Find where the given text appears and provide that cell's center as [x, y] coordinate. 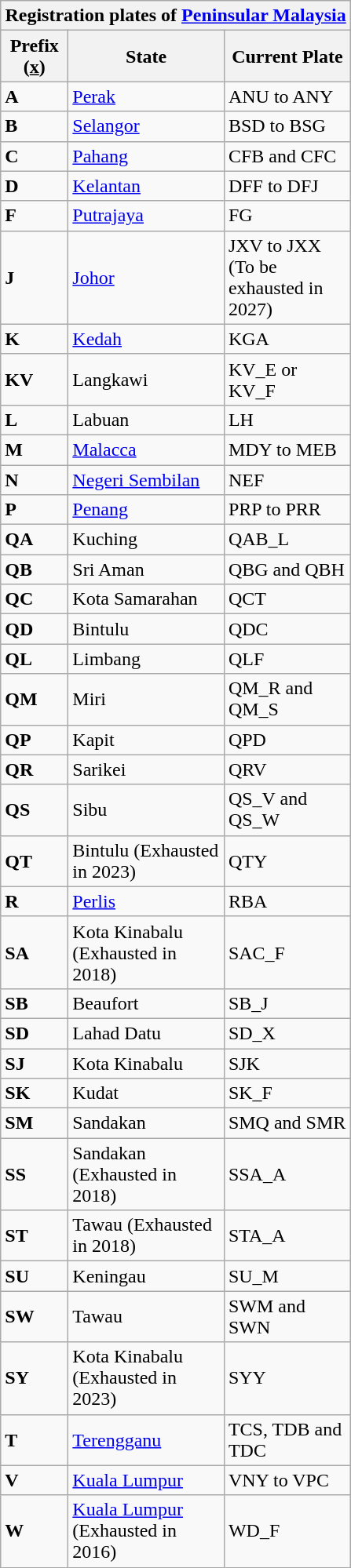
M [35, 449]
DFF to DFJ [287, 186]
Current Plate [287, 56]
QP [35, 740]
Sandakan (Exhausted in 2018) [146, 1174]
QA [35, 540]
SA [35, 952]
D [35, 186]
Pahang [146, 156]
Putrajaya [146, 216]
Sarikei [146, 769]
SB_J [287, 1003]
Lahad Datu [146, 1033]
TCS, TDB and TDC [287, 1440]
SS [35, 1174]
SWM and SWN [287, 1316]
R [35, 901]
NEF [287, 479]
Negeri Sembilan [146, 479]
QM [35, 700]
QM_R and QM_S [287, 700]
SY [35, 1378]
Tawau (Exhausted in 2018) [146, 1236]
BSD to BSG [287, 126]
Sri Aman [146, 569]
A [35, 96]
Perlis [146, 901]
B [35, 126]
Bintulu (Exhausted in 2023) [146, 861]
Kuching [146, 540]
Kota Kinabalu (Exhausted in 2018) [146, 952]
QLF [287, 659]
SJ [35, 1063]
QDC [287, 629]
Kudat [146, 1093]
SB [35, 1003]
SAC_F [287, 952]
SK_F [287, 1093]
QAB_L [287, 540]
Kelantan [146, 186]
N [35, 479]
Registration plates of Peninsular Malaysia [176, 16]
Bintulu [146, 629]
KGA [287, 339]
Prefix (x) [35, 56]
STA_A [287, 1236]
ANU to ANY [287, 96]
Miri [146, 700]
MDY to MEB [287, 449]
SU [35, 1276]
Kuala Lumpur (Exhausted in 2016) [146, 1531]
K [35, 339]
QT [35, 861]
QCT [287, 599]
RBA [287, 901]
Kota Samarahan [146, 599]
Langkawi [146, 380]
QR [35, 769]
SW [35, 1316]
P [35, 510]
QTY [287, 861]
QRV [287, 769]
Kapit [146, 740]
C [35, 156]
Johor [146, 278]
JXV to JXX (To be exhausted in 2027) [287, 278]
Kota Kinabalu (Exhausted in 2023) [146, 1378]
Sibu [146, 809]
SU_M [287, 1276]
SSA_A [287, 1174]
L [35, 420]
QC [35, 599]
QL [35, 659]
PRP to PRR [287, 510]
SD [35, 1033]
FG [287, 216]
Malacca [146, 449]
Tawau [146, 1316]
QPD [287, 740]
J [35, 278]
WD_F [287, 1531]
T [35, 1440]
Kota Kinabalu [146, 1063]
QB [35, 569]
Perak [146, 96]
SMQ and SMR [287, 1123]
Limbang [146, 659]
SYY [287, 1378]
Penang [146, 510]
F [35, 216]
CFB and CFC [287, 156]
State [146, 56]
Labuan [146, 420]
QD [35, 629]
SJK [287, 1063]
SD_X [287, 1033]
ST [35, 1236]
Kuala Lumpur [146, 1480]
Keningau [146, 1276]
LH [287, 420]
QS_V and QS_W [287, 809]
VNY to VPC [287, 1480]
Terengganu [146, 1440]
KV_E or KV_F [287, 380]
W [35, 1531]
Sandakan [146, 1123]
QBG and QBH [287, 569]
Selangor [146, 126]
V [35, 1480]
Kedah [146, 339]
KV [35, 380]
Beaufort [146, 1003]
SM [35, 1123]
SK [35, 1093]
QS [35, 809]
